Output the (x, y) coordinate of the center of the cell containing the given text.  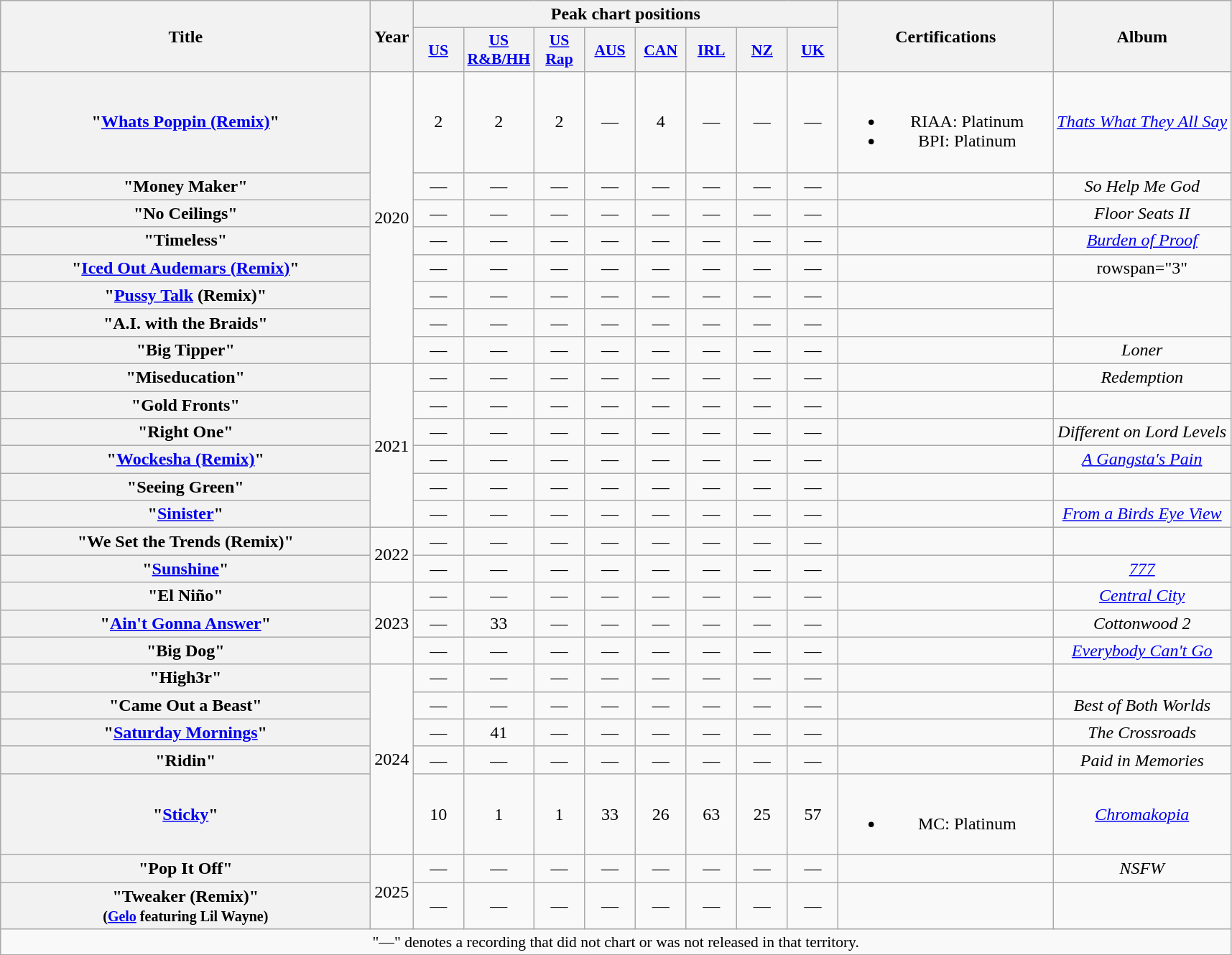
"Came Out a Beast" (185, 705)
So Help Me God (1142, 186)
41 (499, 732)
CAN (661, 50)
"A.I. with the Braids" (185, 322)
"Timeless" (185, 241)
"We Set the Trends (Remix)" (185, 541)
MC: Platinum (945, 814)
"Seeing Green" (185, 487)
2023 (392, 623)
"Big Tipper" (185, 350)
"Ridin" (185, 760)
"Miseducation" (185, 377)
Album (1142, 36)
"Pussy Talk (Remix)" (185, 295)
US (438, 50)
Loner (1142, 350)
Burden of Proof (1142, 241)
USRap (559, 50)
"Wockesha (Remix)" (185, 460)
26 (661, 814)
10 (438, 814)
Certifications (945, 36)
57 (813, 814)
"High3r" (185, 678)
"El Niño" (185, 596)
UK (813, 50)
"No Ceilings" (185, 213)
"Right One" (185, 432)
AUS (611, 50)
Paid in Memories (1142, 760)
From a Birds Eye View (1142, 514)
2022 (392, 555)
NSFW (1142, 868)
"Sinister" (185, 514)
Everybody Can't Go (1142, 651)
"Ain't Gonna Answer" (185, 623)
Year (392, 36)
2024 (392, 760)
777 (1142, 569)
Floor Seats II (1142, 213)
Best of Both Worlds (1142, 705)
"Sticky" (185, 814)
"Money Maker" (185, 186)
2020 (392, 218)
63 (711, 814)
"Tweaker (Remix)"(Gelo featuring Lil Wayne) (185, 905)
Peak chart positions (626, 14)
RIAA: PlatinumBPI: Platinum (945, 122)
Chromakopia (1142, 814)
"Sunshine" (185, 569)
"Big Dog" (185, 651)
The Crossroads (1142, 732)
Title (185, 36)
IRL (711, 50)
"—" denotes a recording that did not chart or was not released in that territory. (616, 942)
"Iced Out Audemars (Remix)" (185, 268)
USR&B/HH (499, 50)
A Gangsta's Pain (1142, 460)
Thats What They All Say (1142, 122)
4 (661, 122)
"Pop It Off" (185, 868)
rowspan="3" (1142, 268)
Different on Lord Levels (1142, 432)
"Saturday Mornings" (185, 732)
2021 (392, 445)
25 (763, 814)
2025 (392, 892)
Central City (1142, 596)
"Gold Fronts" (185, 404)
Cottonwood 2 (1142, 623)
NZ (763, 50)
"Whats Poppin (Remix)" (185, 122)
Redemption (1142, 377)
